Search for the cell housing the specified text and yield its (x, y) center coordinate. 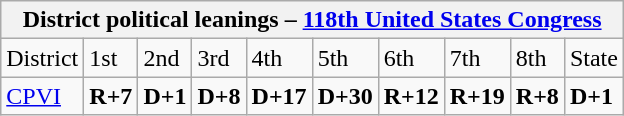
3rd (219, 58)
5th (345, 58)
District (42, 58)
7th (477, 58)
D+30 (345, 96)
State (594, 58)
R+12 (411, 96)
1st (111, 58)
6th (411, 58)
2nd (165, 58)
D+8 (219, 96)
4th (279, 58)
CPVI (42, 96)
District political leanings – 118th United States Congress (312, 20)
R+8 (537, 96)
R+19 (477, 96)
8th (537, 58)
D+17 (279, 96)
R+7 (111, 96)
